Extract the (x, y) coordinate from the center of the cell holding the provided text.  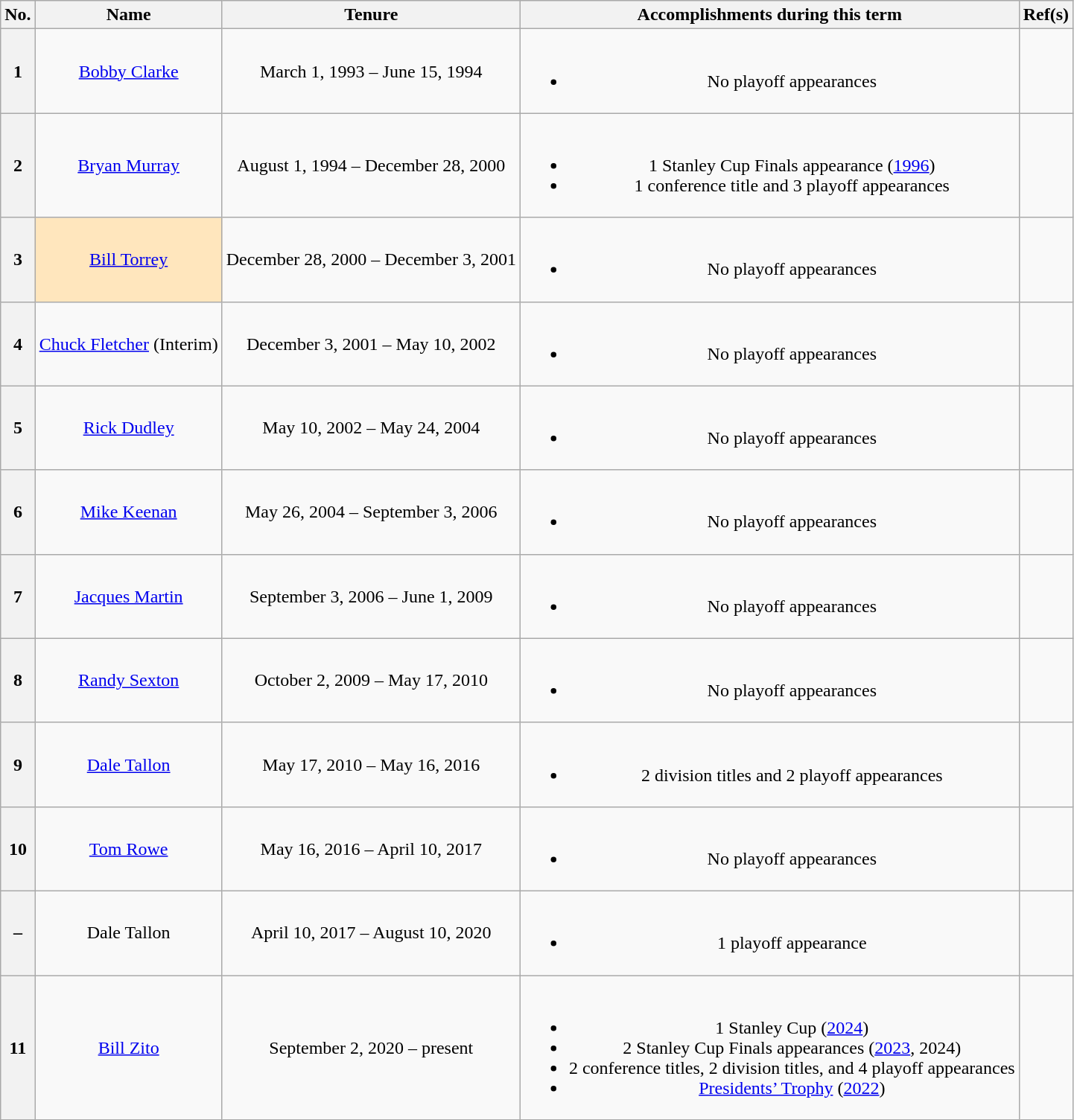
4 (18, 344)
11 (18, 1048)
7 (18, 596)
Name (128, 15)
1 (18, 71)
May 16, 2016 – April 10, 2017 (371, 849)
2 (18, 165)
1 Stanley Cup Finals appearance (1996)1 conference title and 3 playoff appearances (769, 165)
August 1, 1994 – December 28, 2000 (371, 165)
Mike Keenan (128, 512)
9 (18, 764)
Randy Sexton (128, 681)
Jacques Martin (128, 596)
Tenure (371, 15)
December 28, 2000 – December 3, 2001 (371, 259)
1 playoff appearance (769, 932)
3 (18, 259)
May 17, 2010 – May 16, 2016 (371, 764)
8 (18, 681)
December 3, 2001 – May 10, 2002 (371, 344)
No. (18, 15)
2 division titles and 2 playoff appearances (769, 764)
March 1, 1993 – June 15, 1994 (371, 71)
May 26, 2004 – September 3, 2006 (371, 512)
Bill Torrey (128, 259)
Chuck Fletcher (Interim) (128, 344)
Bryan Murray (128, 165)
September 2, 2020 – present (371, 1048)
Bobby Clarke (128, 71)
Ref(s) (1046, 15)
May 10, 2002 – May 24, 2004 (371, 427)
Rick Dudley (128, 427)
Tom Rowe (128, 849)
Bill Zito (128, 1048)
April 10, 2017 – August 10, 2020 (371, 932)
10 (18, 849)
September 3, 2006 – June 1, 2009 (371, 596)
– (18, 932)
5 (18, 427)
October 2, 2009 – May 17, 2010 (371, 681)
Accomplishments during this term (769, 15)
6 (18, 512)
